Provide the [X, Y] coordinate of the cell's center where the given text is located.  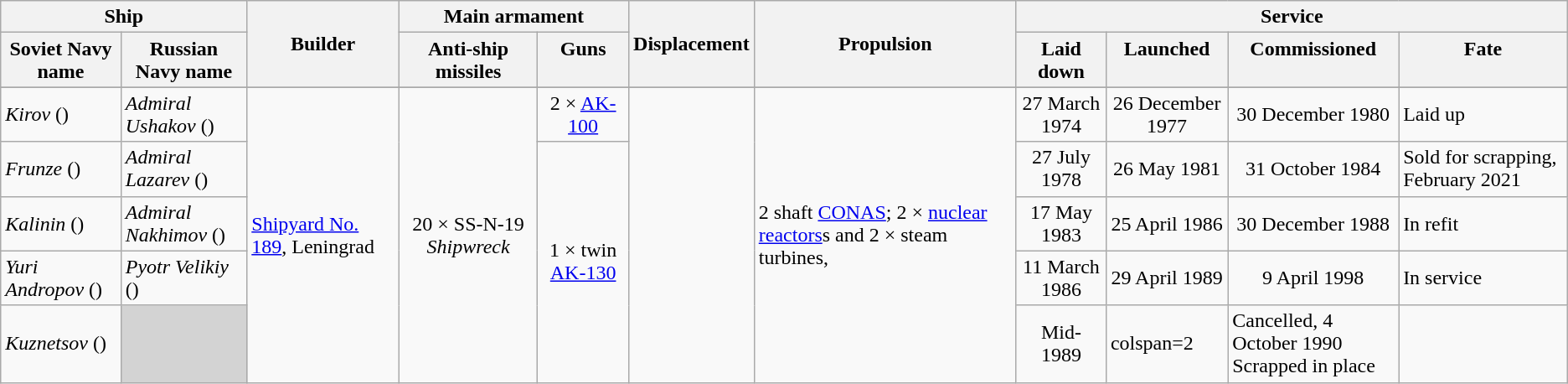
25 April 1986 [1166, 223]
Guns [583, 60]
Service [1292, 17]
Kuznetsov () [60, 344]
In refit [1483, 223]
Admiral Lazarev () [184, 169]
Shipyard No. 189, Leningrad [323, 235]
Sold for scrapping, February 2021 [1483, 169]
Mid-1989 [1060, 344]
Launched [1166, 60]
Builder [323, 44]
Main armament [513, 17]
Yuri Andropov () [60, 278]
27 March 1974 [1060, 114]
Propulsion [885, 44]
Admiral Nakhimov () [184, 223]
Pyotr Velikiy () [184, 278]
Cancelled, 4 October 1990Scrapped in place [1313, 344]
Russian Navy name [184, 60]
Commissioned [1313, 60]
30 December 1980 [1313, 114]
31 October 1984 [1313, 169]
In service [1483, 278]
1 × twin AK-130 [583, 262]
Kalinin () [60, 223]
2 × AK-100 [583, 114]
Displacement [692, 44]
Laid up [1483, 114]
26 December 1977 [1166, 114]
26 May 1981 [1166, 169]
colspan=2 [1166, 344]
30 December 1988 [1313, 223]
9 April 1998 [1313, 278]
17 May 1983 [1060, 223]
Fate [1483, 60]
2 shaft CONAS; 2 × nuclear reactorss and 2 × steam turbines, [885, 235]
Anti-ship missiles [467, 60]
Ship [124, 17]
Frunze () [60, 169]
Laid down [1060, 60]
20 × SS-N-19 Shipwreck [467, 235]
Kirov () [60, 114]
27 July 1978 [1060, 169]
11 March 1986 [1060, 278]
29 April 1989 [1166, 278]
Soviet Navy name [60, 60]
Admiral Ushakov () [184, 114]
